From the cell containing the given text, extract its center point as (X, Y) coordinate. 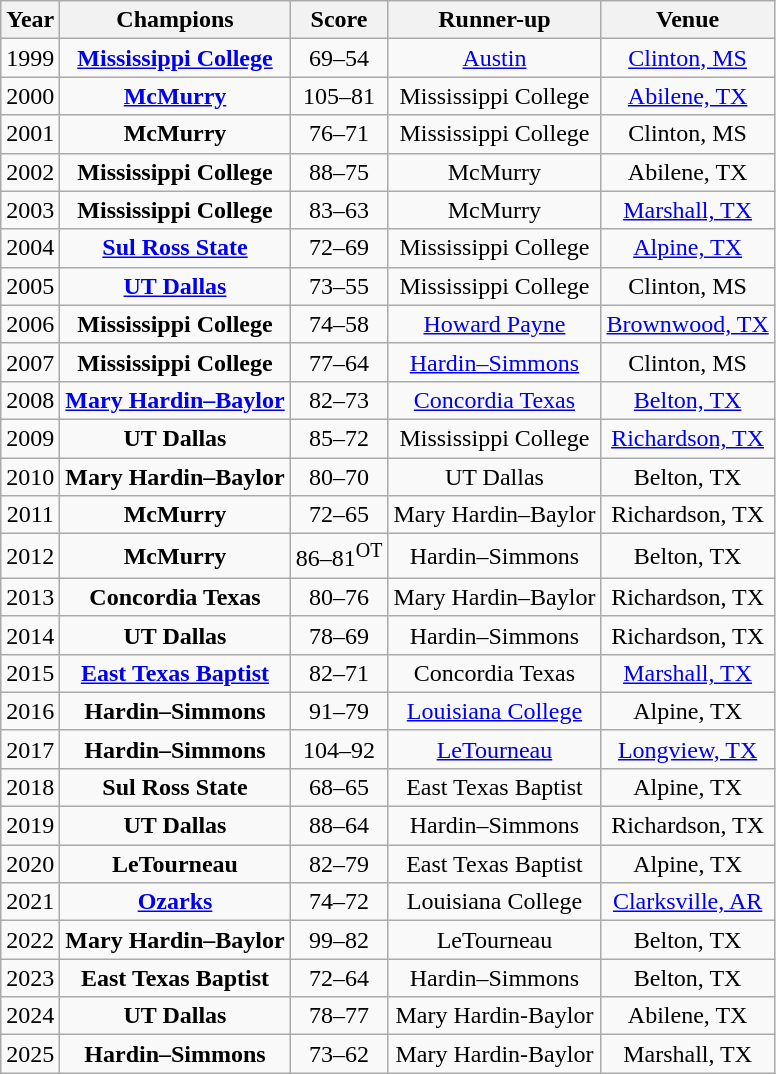
2000 (30, 96)
2022 (30, 940)
Austin (494, 58)
69–54 (339, 58)
77–64 (339, 362)
99–82 (339, 940)
2005 (30, 286)
82–79 (339, 864)
72–65 (339, 515)
2002 (30, 172)
Year (30, 20)
74–72 (339, 902)
73–55 (339, 286)
78–77 (339, 1016)
74–58 (339, 324)
82–73 (339, 400)
2003 (30, 210)
68–65 (339, 787)
104–92 (339, 749)
85–72 (339, 438)
2021 (30, 902)
2017 (30, 749)
2014 (30, 635)
Clarksville, AR (688, 902)
88–64 (339, 826)
2010 (30, 477)
Longview, TX (688, 749)
2006 (30, 324)
2020 (30, 864)
Howard Payne (494, 324)
2012 (30, 556)
73–62 (339, 1054)
2025 (30, 1054)
Runner-up (494, 20)
Ozarks (175, 902)
83–63 (339, 210)
2016 (30, 711)
2023 (30, 978)
86–81OT (339, 556)
2011 (30, 515)
2008 (30, 400)
91–79 (339, 711)
72–69 (339, 248)
2001 (30, 134)
Brownwood, TX (688, 324)
2004 (30, 248)
82–71 (339, 673)
105–81 (339, 96)
Score (339, 20)
72–64 (339, 978)
1999 (30, 58)
2013 (30, 597)
2018 (30, 787)
2015 (30, 673)
78–69 (339, 635)
2024 (30, 1016)
2019 (30, 826)
Venue (688, 20)
88–75 (339, 172)
2007 (30, 362)
76–71 (339, 134)
2009 (30, 438)
80–76 (339, 597)
Champions (175, 20)
80–70 (339, 477)
